Determine the [X, Y] coordinate at the center of the cell enclosing the given text.  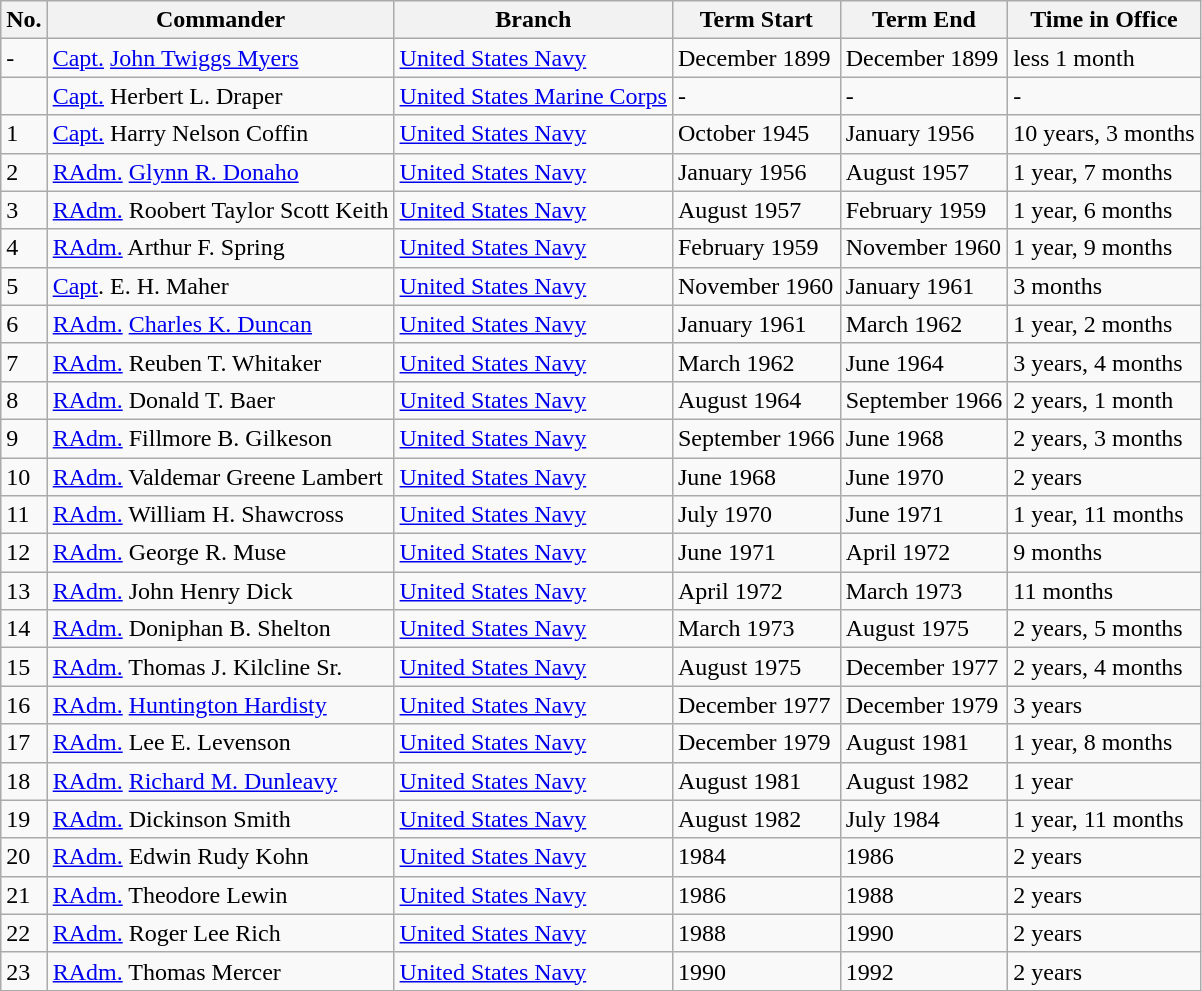
less 1 month [1104, 58]
Term Start [756, 20]
3 years [1104, 705]
RAdm. Thomas Mercer [220, 971]
RAdm. Fillmore B. Gilkeson [220, 438]
1 year, 6 months [1104, 210]
RAdm. Dickinson Smith [220, 819]
1984 [756, 857]
RAdm. Glynn R. Donaho [220, 172]
2 years, 4 months [1104, 667]
No. [24, 20]
RAdm. Theodore Lewin [220, 895]
Capt. Harry Nelson Coffin [220, 134]
4 [24, 248]
11 months [1104, 591]
23 [24, 971]
Commander [220, 20]
6 [24, 324]
RAdm. Arthur F. Spring [220, 248]
RAdm. Lee E. Levenson [220, 743]
October 1945 [756, 134]
1 year, 8 months [1104, 743]
10 years, 3 months [1104, 134]
9 months [1104, 553]
2 years, 3 months [1104, 438]
Branch [533, 20]
2 [24, 172]
RAdm. Doniphan B. Shelton [220, 629]
1 year [1104, 781]
1 year, 9 months [1104, 248]
Capt. E. H. Maher [220, 286]
13 [24, 591]
14 [24, 629]
3 months [1104, 286]
July 1984 [924, 819]
RAdm. Richard M. Dunleavy [220, 781]
16 [24, 705]
RAdm. Reuben T. Whitaker [220, 362]
RAdm. Roobert Taylor Scott Keith [220, 210]
June 1964 [924, 362]
19 [24, 819]
5 [24, 286]
21 [24, 895]
15 [24, 667]
Time in Office [1104, 20]
1 [24, 134]
9 [24, 438]
June 1970 [924, 477]
1 year, 2 months [1104, 324]
RAdm. Roger Lee Rich [220, 933]
RAdm. Edwin Rudy Kohn [220, 857]
Capt. John Twiggs Myers [220, 58]
2 years, 1 month [1104, 400]
RAdm. Donald T. Baer [220, 400]
RAdm. Charles K. Duncan [220, 324]
Capt. Herbert L. Draper [220, 96]
RAdm. George R. Muse [220, 553]
8 [24, 400]
20 [24, 857]
7 [24, 362]
10 [24, 477]
17 [24, 743]
22 [24, 933]
RAdm. Huntington Hardisty [220, 705]
11 [24, 515]
1992 [924, 971]
July 1970 [756, 515]
RAdm. Thomas J. Kilcline Sr. [220, 667]
United States Marine Corps [533, 96]
RAdm. Valdemar Greene Lambert [220, 477]
3 years, 4 months [1104, 362]
RAdm. William H. Shawcross [220, 515]
1 year, 7 months [1104, 172]
RAdm. John Henry Dick [220, 591]
18 [24, 781]
2 years, 5 months [1104, 629]
August 1964 [756, 400]
3 [24, 210]
12 [24, 553]
Term End [924, 20]
